Find where the given text appears and provide that cell's center as (X, Y) coordinate. 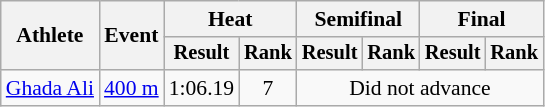
Final (482, 19)
Did not advance (420, 88)
400 m (132, 88)
Semifinal (358, 19)
Athlete (50, 36)
Event (132, 36)
Heat (230, 19)
7 (268, 88)
Ghada Ali (50, 88)
1:06.19 (202, 88)
